Locate the cell with the specified text and output its (X, Y) center coordinate. 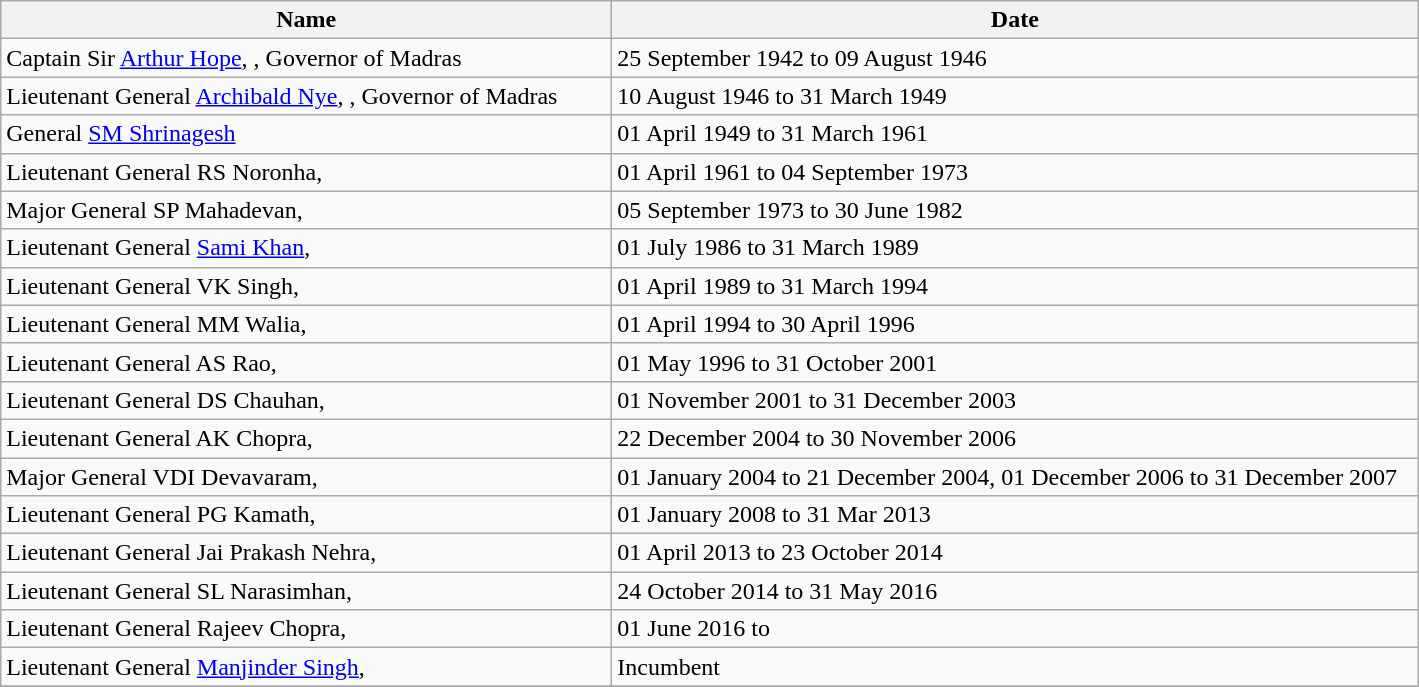
01 January 2004 to 21 December 2004, 01 December 2006 to 31 December 2007 (1015, 477)
Major General SP Mahadevan, (306, 210)
Lieutenant General VK Singh, (306, 286)
Lieutenant General Sami Khan, (306, 248)
Lieutenant General Rajeev Chopra, (306, 629)
Lieutenant General DS Chauhan, (306, 400)
25 September 1942 to 09 August 1946 (1015, 58)
Date (1015, 20)
01 April 1989 to 31 March 1994 (1015, 286)
Lieutenant General SL Narasimhan, (306, 591)
01 January 2008 to 31 Mar 2013 (1015, 515)
10 August 1946 to 31 March 1949 (1015, 96)
Major General VDI Devavaram, (306, 477)
General SM Shrinagesh (306, 134)
Lieutenant General RS Noronha, (306, 172)
01 May 1996 to 31 October 2001 (1015, 362)
01 July 1986 to 31 March 1989 (1015, 248)
01 April 1949 to 31 March 1961 (1015, 134)
01 April 1994 to 30 April 1996 (1015, 324)
Incumbent (1015, 667)
Lieutenant General MM Walia, (306, 324)
01 April 2013 to 23 October 2014 (1015, 553)
Lieutenant General AS Rao, (306, 362)
24 October 2014 to 31 May 2016 (1015, 591)
Lieutenant General PG Kamath, (306, 515)
05 September 1973 to 30 June 1982 (1015, 210)
Captain Sir Arthur Hope, , Governor of Madras (306, 58)
Name (306, 20)
Lieutenant General Manjinder Singh, (306, 667)
01 November 2001 to 31 December 2003 (1015, 400)
Lieutenant General Archibald Nye, , Governor of Madras (306, 96)
01 April 1961 to 04 September 1973 (1015, 172)
22 December 2004 to 30 November 2006 (1015, 438)
Lieutenant General Jai Prakash Nehra, (306, 553)
01 June 2016 to (1015, 629)
Lieutenant General AK Chopra, (306, 438)
